Determine the [X, Y] coordinate at the center of the cell enclosing the given text.  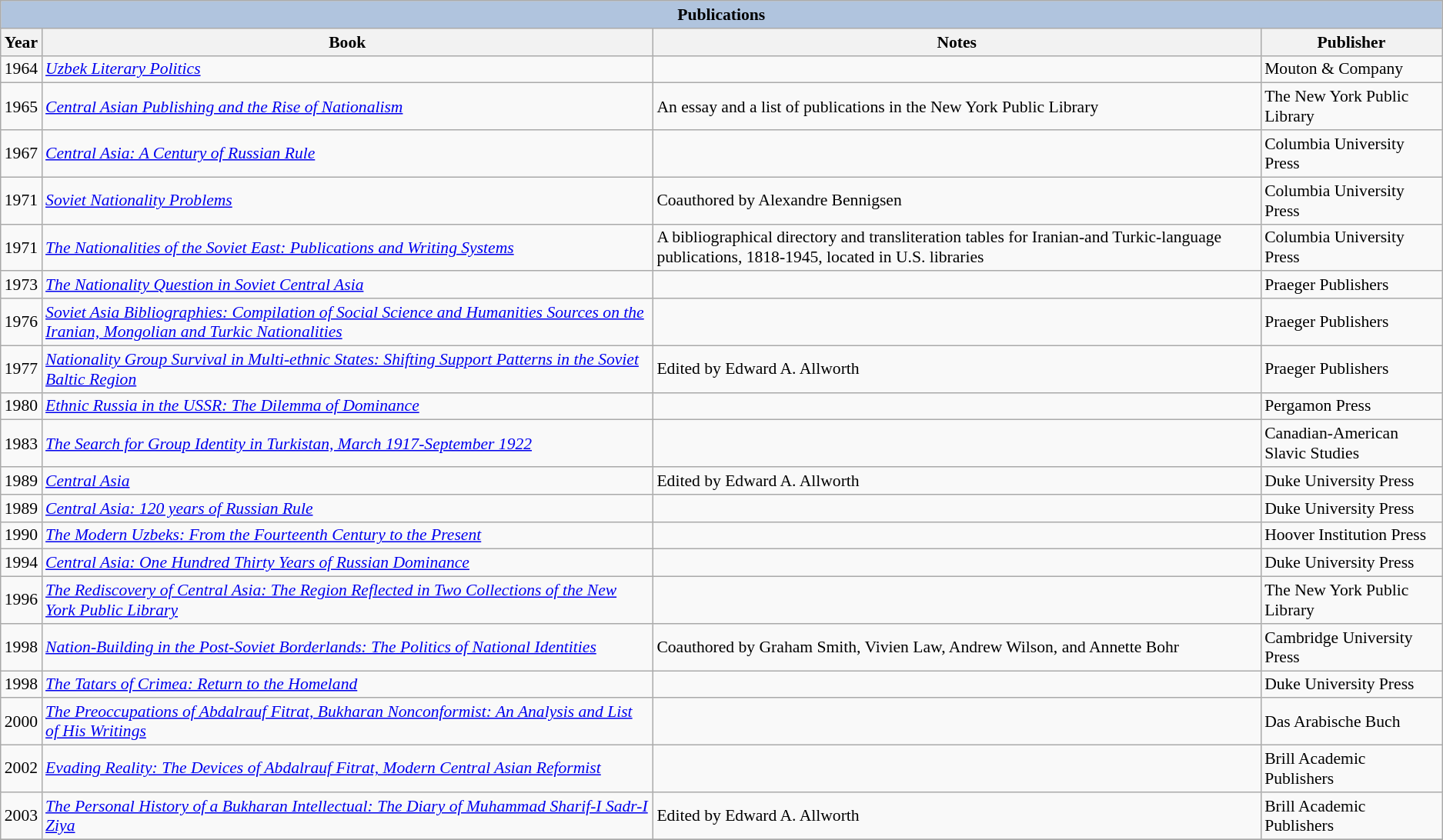
The Rediscovery of Central Asia: The Region Reflected in Two Collections of the New York Public Library [347, 600]
The Preoccupations of Abdalrauf Fitrat, Bukharan Nonconformist: An Analysis and List of His Writings [347, 722]
1967 [22, 154]
2002 [22, 769]
Central Asia: A Century of Russian Rule [347, 154]
An essay and a list of publications in the New York Public Library [957, 106]
Mouton & Company [1351, 69]
Ethnic Russia in the USSR: The Dilemma of Dominance [347, 406]
Book [347, 42]
The Personal History of a Bukharan Intellectual: The Diary of Muhammad Sharif-I Sadr-I Ziya [347, 815]
Publications [722, 15]
Nation-Building in the Post-Soviet Borderlands: The Politics of National Identities [347, 648]
Uzbek Literary Politics [347, 69]
1996 [22, 600]
Das Arabische Buch [1351, 722]
Cambridge University Press [1351, 648]
Central Asian Publishing and the Rise of Nationalism [347, 106]
1977 [22, 369]
The Modern Uzbeks: From the Fourteenth Century to the Present [347, 535]
Publisher [1351, 42]
1964 [22, 69]
2003 [22, 815]
Hoover Institution Press [1351, 535]
1965 [22, 106]
Evading Reality: The Devices of Abdalrauf Fitrat, Modern Central Asian Reformist [347, 769]
Coauthored by Alexandre Bennigsen [957, 200]
The Nationality Question in Soviet Central Asia [347, 285]
Central Asia: 120 years of Russian Rule [347, 508]
Soviet Nationality Problems [347, 200]
Soviet Asia Bibliographies: Compilation of Social Science and Humanities Sources on the Iranian, Mongolian and Turkic Nationalities [347, 322]
The Nationalities of the Soviet East: Publications and Writing Systems [347, 248]
1990 [22, 535]
2000 [22, 722]
Central Asia: One Hundred Thirty Years of Russian Dominance [347, 563]
A bibliographical directory and transliteration tables for Iranian-and Turkic-language publications, 1818-1945, located in U.S. libraries [957, 248]
Notes [957, 42]
The Tatars of Crimea: Return to the Homeland [347, 685]
1983 [22, 443]
Central Asia [347, 481]
Pergamon Press [1351, 406]
1980 [22, 406]
1976 [22, 322]
Canadian-American Slavic Studies [1351, 443]
Nationality Group Survival in Multi-ethnic States: Shifting Support Patterns in the Soviet Baltic Region [347, 369]
1973 [22, 285]
Coauthored by Graham Smith, Vivien Law, Andrew Wilson, and Annette Bohr [957, 648]
The Search for Group Identity in Turkistan, March 1917-September 1922 [347, 443]
1994 [22, 563]
Year [22, 42]
